Scan for the cell matching the given text and deliver its (X, Y) coordinate at center. 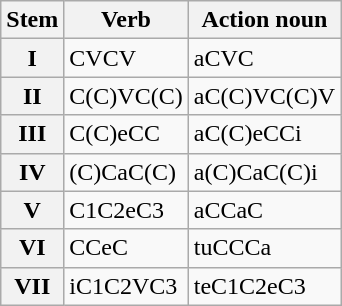
CVCV (126, 58)
a(C)CaC(C)i (264, 172)
VII (32, 286)
(C)CaC(C) (126, 172)
IV (32, 172)
tuCCCa (264, 248)
C1C2eC3 (126, 210)
aCVC (264, 58)
C(C)eCC (126, 134)
Action noun (264, 20)
Verb (126, 20)
III (32, 134)
aCCaC (264, 210)
Stem (32, 20)
teC1C2eC3 (264, 286)
iC1C2VC3 (126, 286)
C(C)VC(C) (126, 96)
I (32, 58)
CCeC (126, 248)
aC(C)eCCi (264, 134)
V (32, 210)
VI (32, 248)
aC(C)VC(C)V (264, 96)
II (32, 96)
